Detect which cell encompasses the target text, then output its [x, y] center coordinate. 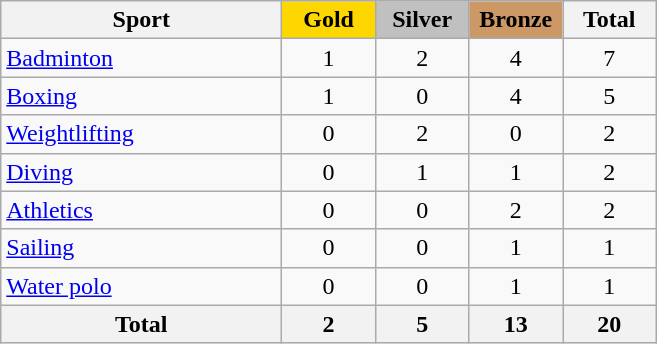
Water polo [142, 286]
Bronze [516, 20]
Sport [142, 20]
Gold [329, 20]
Athletics [142, 210]
7 [609, 58]
Sailing [142, 248]
Silver [422, 20]
Badminton [142, 58]
Weightlifting [142, 134]
20 [609, 324]
13 [516, 324]
Boxing [142, 96]
Diving [142, 172]
